Locate the cell with the specified text and output its (x, y) center coordinate. 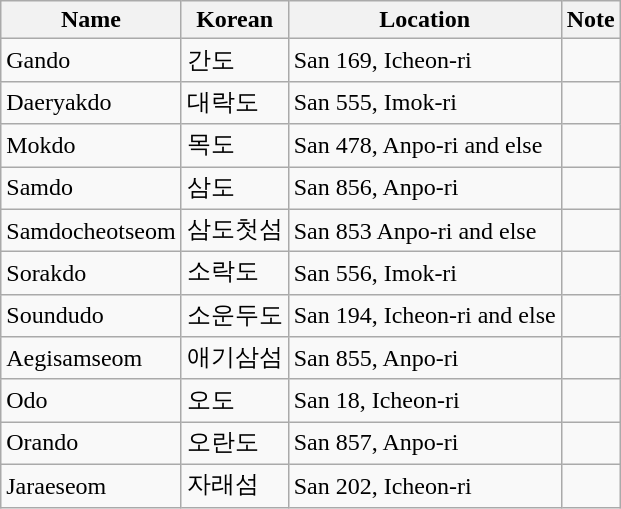
대락도 (234, 102)
Samdo (91, 188)
San 555, Imok-ri (424, 102)
Gando (91, 60)
Soundudo (91, 316)
Korean (234, 20)
Aegisamseom (91, 358)
San 556, Imok-ri (424, 274)
San 855, Anpo-ri (424, 358)
삼도 (234, 188)
San 18, Icheon-ri (424, 400)
Name (91, 20)
오도 (234, 400)
목도 (234, 146)
오란도 (234, 444)
Orando (91, 444)
애기삼섬 (234, 358)
Jaraeseom (91, 486)
간도 (234, 60)
San 478, Anpo-ri and else (424, 146)
삼도첫섬 (234, 230)
San 857, Anpo-ri (424, 444)
Samdocheotseom (91, 230)
Location (424, 20)
Daeryakdo (91, 102)
San 856, Anpo-ri (424, 188)
San 169, Icheon-ri (424, 60)
Mokdo (91, 146)
Sorakdo (91, 274)
소락도 (234, 274)
자래섬 (234, 486)
Note (590, 20)
San 853 Anpo-ri and else (424, 230)
Odo (91, 400)
San 194, Icheon-ri and else (424, 316)
San 202, Icheon-ri (424, 486)
소운두도 (234, 316)
